Determine the [x, y] coordinate at the center of the cell enclosing the given text.  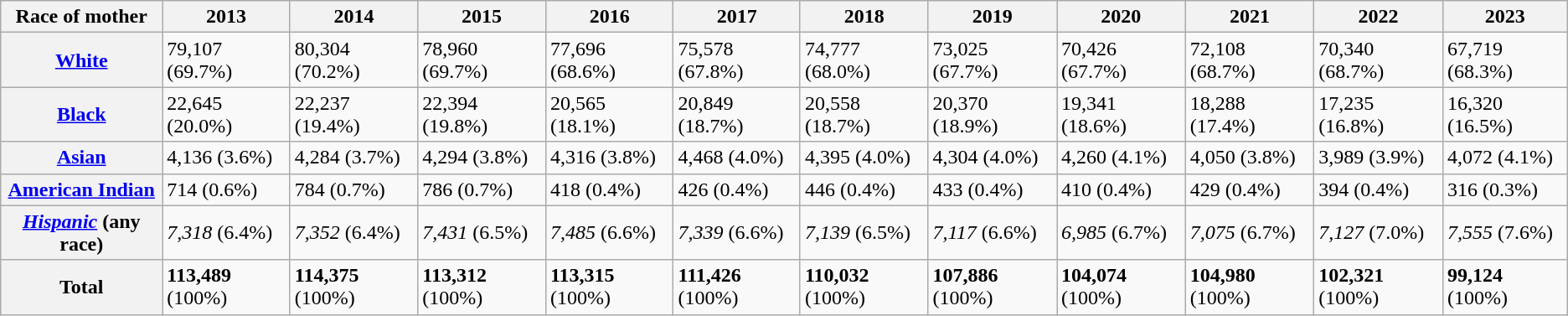
7,117 (6.6%) [993, 233]
113,312 (100%) [482, 287]
67,719 (68.3%) [1504, 60]
4,468 (4.0%) [737, 158]
4,136 (3.6%) [226, 158]
Total [82, 287]
2013 [226, 17]
394 (0.4%) [1379, 189]
72,108 (68.7%) [1250, 60]
786 (0.7%) [482, 189]
7,127 (7.0%) [1379, 233]
113,315 (100%) [610, 287]
4,260 (4.1%) [1122, 158]
2021 [1250, 17]
4,072 (4.1%) [1504, 158]
Black [82, 114]
410 (0.4%) [1122, 189]
316 (0.3%) [1504, 189]
4,294 (3.8%) [482, 158]
2020 [1122, 17]
79,107 (69.7%) [226, 60]
20,565 (18.1%) [610, 114]
113,489 (100%) [226, 287]
70,426 (67.7%) [1122, 60]
74,777 (68.0%) [864, 60]
20,849 (18.7%) [737, 114]
433 (0.4%) [993, 189]
20,370 (18.9%) [993, 114]
104,074 (100%) [1122, 287]
Asian [82, 158]
99,124 (100%) [1504, 287]
7,555 (7.6%) [1504, 233]
2016 [610, 17]
73,025 (67.7%) [993, 60]
446 (0.4%) [864, 189]
7,318 (6.4%) [226, 233]
2023 [1504, 17]
70,340 (68.7%) [1379, 60]
17,235 (16.8%) [1379, 114]
3,989 (3.9%) [1379, 158]
22,394 (19.8%) [482, 114]
22,645 (20.0%) [226, 114]
4,395 (4.0%) [864, 158]
2014 [353, 17]
7,075 (6.7%) [1250, 233]
80,304 (70.2%) [353, 60]
22,237 (19.4%) [353, 114]
19,341 (18.6%) [1122, 114]
7,431 (6.5%) [482, 233]
2015 [482, 17]
2017 [737, 17]
Hispanic (any race) [82, 233]
77,696 (68.6%) [610, 60]
111,426 (100%) [737, 287]
7,139 (6.5%) [864, 233]
American Indian [82, 189]
4,050 (3.8%) [1250, 158]
White [82, 60]
7,339 (6.6%) [737, 233]
7,352 (6.4%) [353, 233]
Race of mother [82, 17]
102,321 (100%) [1379, 287]
4,284 (3.7%) [353, 158]
110,032 (100%) [864, 287]
2018 [864, 17]
114,375 (100%) [353, 287]
426 (0.4%) [737, 189]
784 (0.7%) [353, 189]
418 (0.4%) [610, 189]
6,985 (6.7%) [1122, 233]
4,316 (3.8%) [610, 158]
107,886 (100%) [993, 287]
20,558 (18.7%) [864, 114]
714 (0.6%) [226, 189]
18,288 (17.4%) [1250, 114]
4,304 (4.0%) [993, 158]
75,578 (67.8%) [737, 60]
7,485 (6.6%) [610, 233]
429 (0.4%) [1250, 189]
2022 [1379, 17]
104,980 (100%) [1250, 287]
78,960 (69.7%) [482, 60]
16,320 (16.5%) [1504, 114]
2019 [993, 17]
